Locate the cell with the specified text and output its [X, Y] center coordinate. 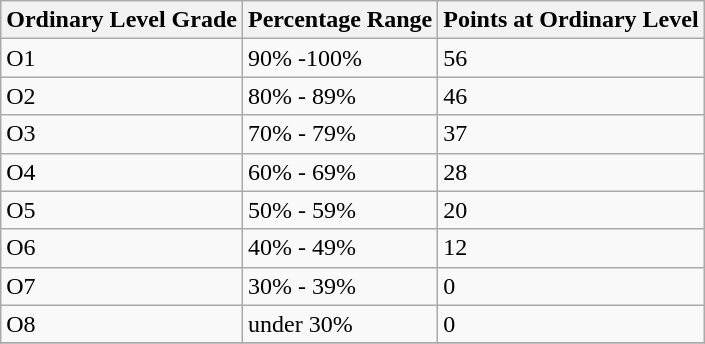
O7 [122, 286]
60% - 69% [340, 172]
70% - 79% [340, 134]
80% - 89% [340, 96]
O5 [122, 210]
O2 [122, 96]
O4 [122, 172]
under 30% [340, 324]
46 [571, 96]
O3 [122, 134]
Points at Ordinary Level [571, 20]
28 [571, 172]
O1 [122, 58]
Ordinary Level Grade [122, 20]
20 [571, 210]
O8 [122, 324]
56 [571, 58]
Percentage Range [340, 20]
37 [571, 134]
O6 [122, 248]
90% -100% [340, 58]
12 [571, 248]
30% - 39% [340, 286]
50% - 59% [340, 210]
40% - 49% [340, 248]
